Output the (X, Y) coordinate of the center of the cell containing the given text.  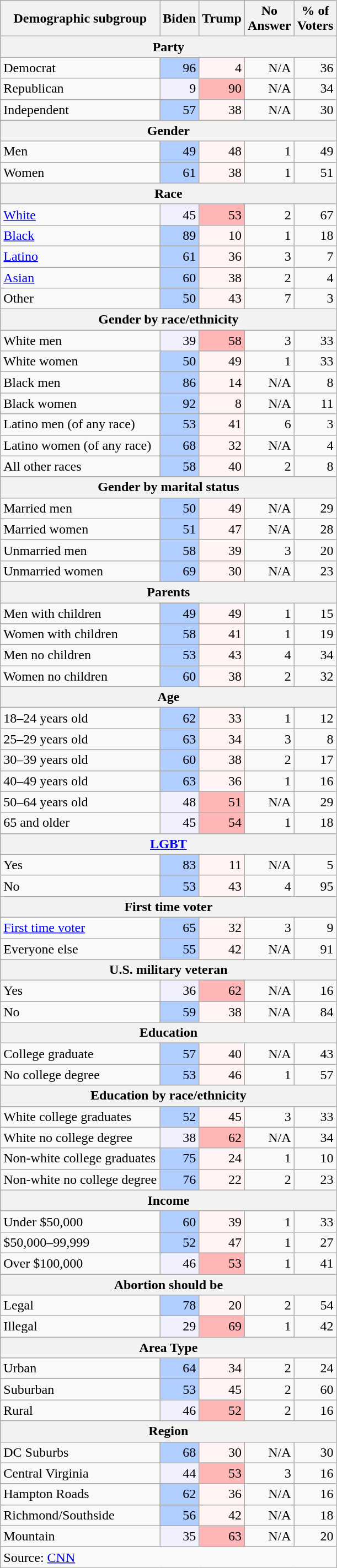
Urban (81, 1368)
Men with children (81, 613)
Gender by marital status (169, 487)
White no college degree (81, 1138)
LGBT (169, 844)
Black women (81, 403)
Abortion should be (169, 1285)
Mountain (81, 1536)
Other (81, 299)
30–39 years old (81, 760)
76 (180, 1179)
Black men (81, 382)
Race (169, 193)
Income (169, 1200)
Biden (180, 19)
Education by race/ethnicity (169, 1096)
Central Virginia (81, 1473)
Party (169, 47)
86 (180, 382)
75 (180, 1159)
Latino women (of any race) (81, 445)
Asian (81, 277)
28 (315, 529)
Demographic subgroup (81, 19)
Women no children (81, 676)
Married women (81, 529)
Women (81, 173)
67 (315, 214)
Non-white college graduates (81, 1159)
Over $100,000 (81, 1263)
Latino (81, 256)
96 (180, 68)
DC Suburbs (81, 1452)
89 (180, 235)
59 (180, 1012)
65 and older (81, 823)
83 (180, 865)
44 (180, 1473)
Source: CNN (169, 1557)
Married men (81, 508)
Democrat (81, 68)
22 (222, 1179)
White (81, 214)
55 (180, 949)
Women with children (81, 634)
50–64 years old (81, 802)
15 (315, 613)
12 (315, 718)
White women (81, 362)
91 (315, 949)
Trump (222, 19)
84 (315, 1012)
18–24 years old (81, 718)
25–29 years old (81, 739)
Under $50,000 (81, 1221)
40–49 years old (81, 781)
Independent (81, 110)
NoAnswer (269, 19)
White men (81, 341)
Unmarried women (81, 571)
Men no children (81, 655)
Gender by race/ethnicity (169, 320)
Non-white no college degree (81, 1179)
% ofVoters (315, 19)
Unmarried men (81, 550)
Black (81, 235)
Latino men (of any race) (81, 424)
78 (180, 1306)
14 (222, 382)
Gender (169, 131)
Area Type (169, 1348)
6 (269, 424)
90 (222, 89)
Hampton Roads (81, 1494)
U.S. military veteran (169, 970)
95 (315, 886)
Everyone else (81, 949)
Parents (169, 592)
$50,000–99,999 (81, 1242)
65 (180, 928)
35 (180, 1536)
Richmond/Southside (81, 1515)
All other races (81, 466)
92 (180, 403)
Rural (81, 1410)
27 (315, 1242)
Age (169, 697)
Republican (81, 89)
Illegal (81, 1327)
56 (180, 1515)
Region (169, 1431)
White college graduates (81, 1117)
17 (315, 760)
College graduate (81, 1054)
64 (180, 1368)
Education (169, 1033)
19 (315, 634)
Men (81, 152)
5 (315, 865)
Legal (81, 1306)
Suburban (81, 1389)
No college degree (81, 1075)
